Search for the cell housing the specified text and yield its (X, Y) center coordinate. 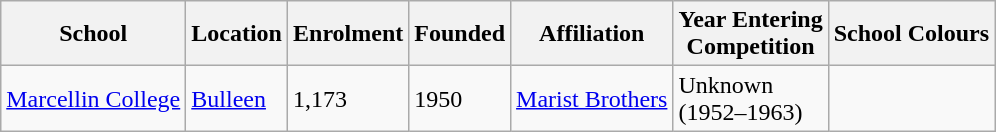
Marcellin College (94, 98)
Enrolment (348, 34)
Bulleen (237, 98)
School Colours (911, 34)
Location (237, 34)
1950 (460, 98)
Year EnteringCompetition (750, 34)
1,173 (348, 98)
Unknown(1952–1963) (750, 98)
School (94, 34)
Founded (460, 34)
Affiliation (592, 34)
Marist Brothers (592, 98)
